Determine the [x, y] coordinate at the center of the cell enclosing the given text.  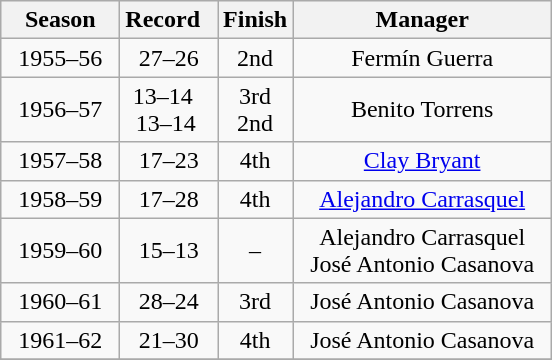
3rd [256, 302]
1958–59 [60, 199]
Alejandro Carrasquel [422, 199]
1957–58 [60, 161]
Alejandro CarrasquelJosé Antonio Casanova [422, 250]
1961–62 [60, 340]
21–30 [169, 340]
Finish [256, 20]
– [256, 250]
17–28 [169, 199]
Clay Bryant [422, 161]
17–23 [169, 161]
Manager [422, 20]
Benito Torrens [422, 110]
27–26 [169, 58]
2nd [256, 58]
1959–60 [60, 250]
3rd2nd [256, 110]
Record [169, 20]
15–13 [169, 250]
Season [60, 20]
13–14 13–14 [169, 110]
Fermín Guerra [422, 58]
1955–56 [60, 58]
28–24 [169, 302]
1956–57 [60, 110]
1960–61 [60, 302]
